Determine the [x, y] coordinate at the center of the cell enclosing the given text.  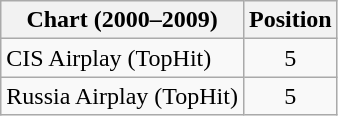
Position [290, 20]
Russia Airplay (TopHit) [122, 96]
CIS Airplay (TopHit) [122, 58]
Chart (2000–2009) [122, 20]
